Scan for the cell matching the given text and deliver its [X, Y] coordinate at center. 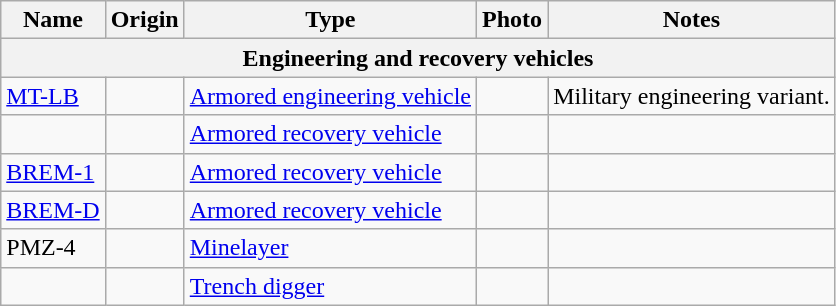
Engineering and recovery vehicles [418, 58]
Notes [692, 20]
BREM-1 [53, 172]
Type [330, 20]
Minelayer [330, 248]
Photo [512, 20]
MT-LB [53, 96]
Name [53, 20]
PMZ-4 [53, 248]
Military engineering variant. [692, 96]
BREM-D [53, 210]
Origin [144, 20]
Trench digger [330, 286]
Armored engineering vehicle [330, 96]
